Capture the cell that displays the provided text and extract its (X, Y) central coordinate. 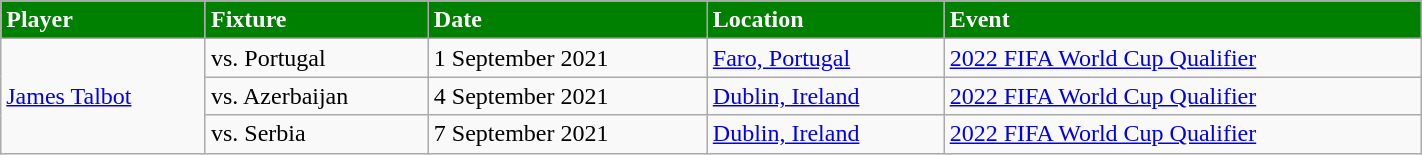
Date (568, 20)
Event (1182, 20)
7 September 2021 (568, 134)
vs. Serbia (316, 134)
James Talbot (104, 96)
1 September 2021 (568, 58)
vs. Portugal (316, 58)
Faro, Portugal (826, 58)
Fixture (316, 20)
vs. Azerbaijan (316, 96)
Location (826, 20)
Player (104, 20)
4 September 2021 (568, 96)
